Find where the given text appears and provide that cell's center as [x, y] coordinate. 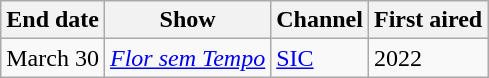
First aired [428, 20]
End date [53, 20]
Show [188, 20]
March 30 [53, 58]
SIC [320, 58]
2022 [428, 58]
Flor sem Tempo [188, 58]
Channel [320, 20]
